Return [x, y] of the center of cell containing provided text 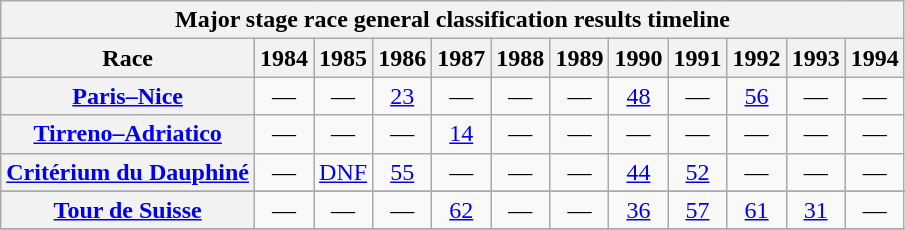
Race [128, 58]
DNF [344, 172]
1991 [698, 58]
23 [402, 96]
57 [698, 210]
1989 [580, 58]
52 [698, 172]
31 [816, 210]
55 [402, 172]
14 [462, 134]
1992 [756, 58]
1986 [402, 58]
1984 [284, 58]
56 [756, 96]
Major stage race general classification results timeline [452, 20]
1985 [344, 58]
1987 [462, 58]
44 [638, 172]
36 [638, 210]
Paris–Nice [128, 96]
61 [756, 210]
1993 [816, 58]
Tirreno–Adriatico [128, 134]
48 [638, 96]
62 [462, 210]
Tour de Suisse [128, 210]
1994 [874, 58]
1988 [520, 58]
1990 [638, 58]
Critérium du Dauphiné [128, 172]
